Find where the given text appears and provide that cell's center as [X, Y] coordinate. 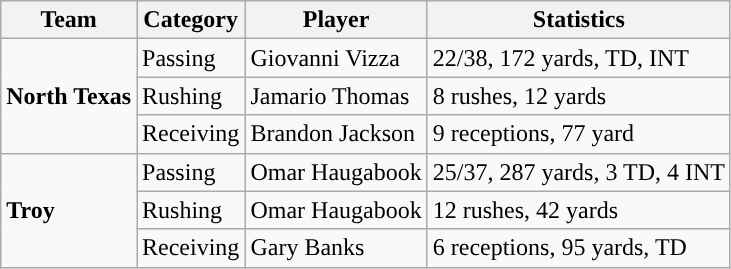
Player [336, 20]
22/38, 172 yards, TD, INT [578, 58]
6 receptions, 95 yards, TD [578, 248]
Category [190, 20]
9 receptions, 77 yard [578, 134]
12 rushes, 42 yards [578, 210]
Brandon Jackson [336, 134]
North Texas [69, 96]
Statistics [578, 20]
Troy [69, 210]
8 rushes, 12 yards [578, 96]
Giovanni Vizza [336, 58]
Jamario Thomas [336, 96]
25/37, 287 yards, 3 TD, 4 INT [578, 172]
Gary Banks [336, 248]
Team [69, 20]
